Determine the [x, y] coordinate at the center of the cell enclosing the given text.  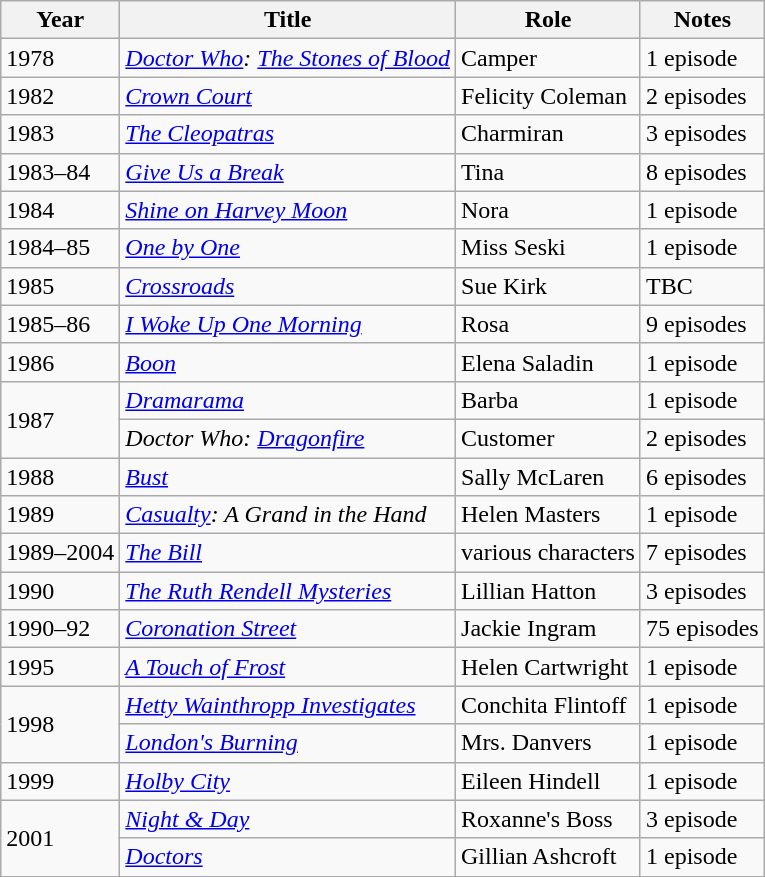
Title [288, 20]
Sally McLaren [548, 477]
Helen Masters [548, 515]
The Bill [288, 553]
Conchita Flintoff [548, 705]
Sue Kirk [548, 286]
1984–85 [60, 248]
1989 [60, 515]
Dramarama [288, 400]
I Woke Up One Morning [288, 324]
1985–86 [60, 324]
Charmiran [548, 134]
Elena Saladin [548, 362]
TBC [702, 286]
1983 [60, 134]
1998 [60, 724]
Lillian Hatton [548, 591]
Camper [548, 58]
Helen Cartwright [548, 667]
Notes [702, 20]
1985 [60, 286]
1990 [60, 591]
Miss Seski [548, 248]
Doctor Who: Dragonfire [288, 438]
Gillian Ashcroft [548, 857]
75 episodes [702, 629]
One by One [288, 248]
Roxanne's Boss [548, 819]
Jackie Ingram [548, 629]
6 episodes [702, 477]
Customer [548, 438]
Barba [548, 400]
Holby City [288, 781]
Tina [548, 172]
Rosa [548, 324]
Give Us a Break [288, 172]
1986 [60, 362]
Night & Day [288, 819]
various characters [548, 553]
London's Burning [288, 743]
1999 [60, 781]
The Cleopatras [288, 134]
Casualty: A Grand in the Hand [288, 515]
1983–84 [60, 172]
1990–92 [60, 629]
Bust [288, 477]
The Ruth Rendell Mysteries [288, 591]
Shine on Harvey Moon [288, 210]
Crown Court [288, 96]
Hetty Wainthropp Investigates [288, 705]
1987 [60, 419]
1982 [60, 96]
Mrs. Danvers [548, 743]
9 episodes [702, 324]
7 episodes [702, 553]
Nora [548, 210]
1995 [60, 667]
Doctor Who: The Stones of Blood [288, 58]
1978 [60, 58]
Boon [288, 362]
1989–2004 [60, 553]
3 episode [702, 819]
A Touch of Frost [288, 667]
Role [548, 20]
Eileen Hindell [548, 781]
Felicity Coleman [548, 96]
Crossroads [288, 286]
Doctors [288, 857]
2001 [60, 838]
Coronation Street [288, 629]
8 episodes [702, 172]
1988 [60, 477]
1984 [60, 210]
Year [60, 20]
